Capture the cell that displays the provided text and extract its (X, Y) central coordinate. 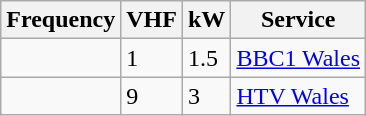
1 (152, 58)
Frequency (61, 20)
BBC1 Wales (298, 58)
VHF (152, 20)
HTV Wales (298, 96)
Service (298, 20)
9 (152, 96)
3 (206, 96)
1.5 (206, 58)
kW (206, 20)
